Identify which cell holds the provided text, then report its [x, y] central coordinate. 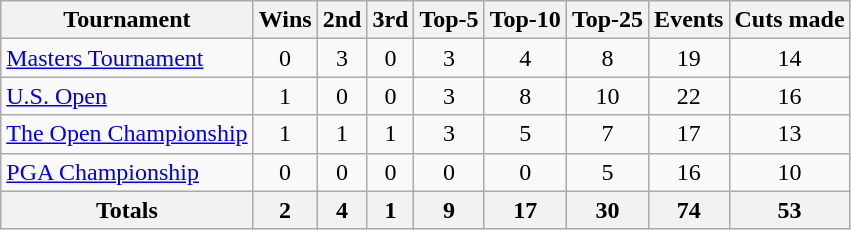
Top-25 [607, 20]
53 [790, 210]
Tournament [127, 20]
The Open Championship [127, 134]
Events [689, 20]
U.S. Open [127, 96]
9 [449, 210]
13 [790, 134]
Totals [127, 210]
2nd [342, 20]
PGA Championship [127, 172]
Top-10 [525, 20]
22 [689, 96]
Top-5 [449, 20]
Wins [285, 20]
7 [607, 134]
2 [285, 210]
74 [689, 210]
14 [790, 58]
30 [607, 210]
Cuts made [790, 20]
3rd [390, 20]
Masters Tournament [127, 58]
19 [689, 58]
